From the cell containing the given text, extract its center point as (X, Y) coordinate. 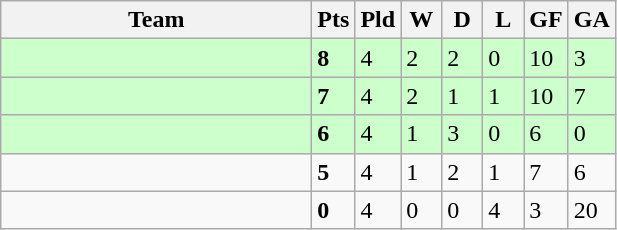
L (504, 20)
8 (334, 58)
20 (592, 210)
5 (334, 172)
Pld (378, 20)
Team (156, 20)
D (462, 20)
Pts (334, 20)
GA (592, 20)
W (422, 20)
GF (546, 20)
